Provide the (x, y) coordinate of the cell's center where the given text is located.  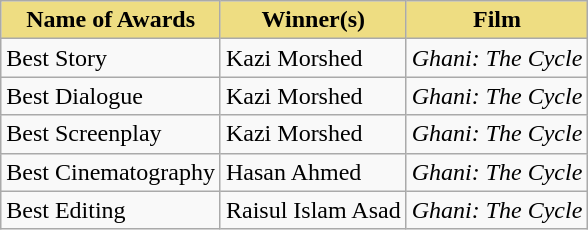
Name of Awards (111, 20)
Best Dialogue (111, 96)
Best Editing (111, 210)
Winner(s) (313, 20)
Raisul Islam Asad (313, 210)
Best Screenplay (111, 134)
Best Cinematography (111, 172)
Hasan Ahmed (313, 172)
Film (497, 20)
Best Story (111, 58)
